Return (x, y) of the center of cell containing provided text 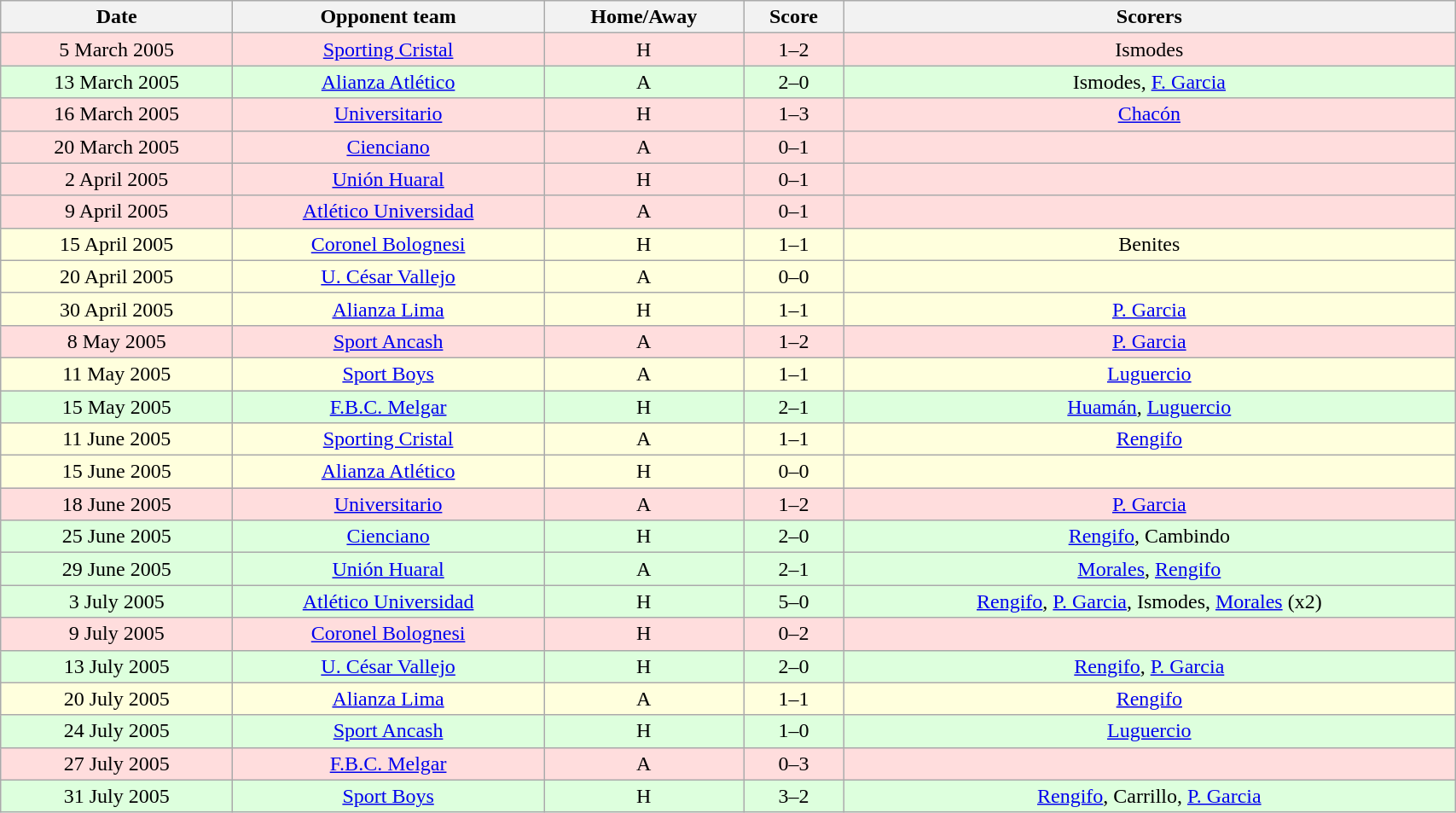
25 June 2005 (117, 537)
31 July 2005 (117, 796)
Rengifo, Cambindo (1150, 537)
13 March 2005 (117, 82)
0–2 (793, 634)
27 July 2005 (117, 764)
11 June 2005 (117, 439)
13 July 2005 (117, 666)
Huamán, Luguercio (1150, 407)
20 April 2005 (117, 276)
18 June 2005 (117, 504)
5 March 2005 (117, 49)
Rengifo, P. Garcia, Ismodes, Morales (x2) (1150, 601)
3 July 2005 (117, 601)
30 April 2005 (117, 309)
1–0 (793, 731)
Scorers (1150, 17)
15 June 2005 (117, 472)
Ismodes, F. Garcia (1150, 82)
15 May 2005 (117, 407)
8 May 2005 (117, 341)
2 April 2005 (117, 179)
1–3 (793, 114)
0–3 (793, 764)
Date (117, 17)
20 July 2005 (117, 699)
Rengifo, Carrillo, P. Garcia (1150, 796)
11 May 2005 (117, 374)
5–0 (793, 601)
Rengifo, P. Garcia (1150, 666)
9 July 2005 (117, 634)
Home/Away (644, 17)
20 March 2005 (117, 147)
24 July 2005 (117, 731)
15 April 2005 (117, 244)
9 April 2005 (117, 212)
Ismodes (1150, 49)
16 March 2005 (117, 114)
Opponent team (389, 17)
Morales, Rengifo (1150, 569)
29 June 2005 (117, 569)
Chacón (1150, 114)
3–2 (793, 796)
Score (793, 17)
Benites (1150, 244)
